Search for the cell housing the specified text and yield its (x, y) center coordinate. 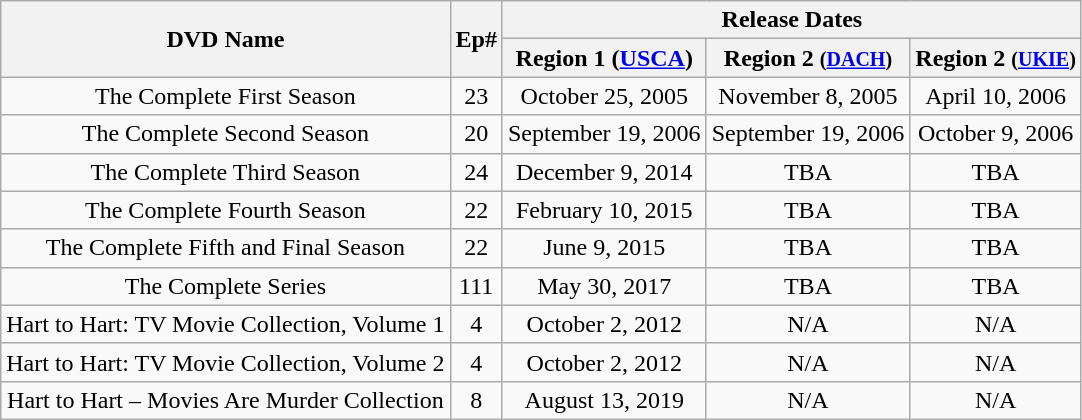
The Complete Fifth and Final Season (226, 248)
Ep# (476, 39)
December 9, 2014 (604, 172)
The Complete First Season (226, 96)
Region 1 (USCA) (604, 58)
Hart to Hart – Movies Are Murder Collection (226, 400)
The Complete Fourth Season (226, 210)
Region 2 (DACH) (808, 58)
DVD Name (226, 39)
The Complete Third Season (226, 172)
May 30, 2017 (604, 286)
February 10, 2015 (604, 210)
The Complete Series (226, 286)
Region 2 (UKIE) (996, 58)
24 (476, 172)
October 25, 2005 (604, 96)
20 (476, 134)
23 (476, 96)
October 9, 2006 (996, 134)
111 (476, 286)
April 10, 2006 (996, 96)
The Complete Second Season (226, 134)
Hart to Hart: TV Movie Collection, Volume 1 (226, 324)
November 8, 2005 (808, 96)
8 (476, 400)
Release Dates (792, 20)
June 9, 2015 (604, 248)
Hart to Hart: TV Movie Collection, Volume 2 (226, 362)
August 13, 2019 (604, 400)
